From the cell containing the given text, extract its center point as [x, y] coordinate. 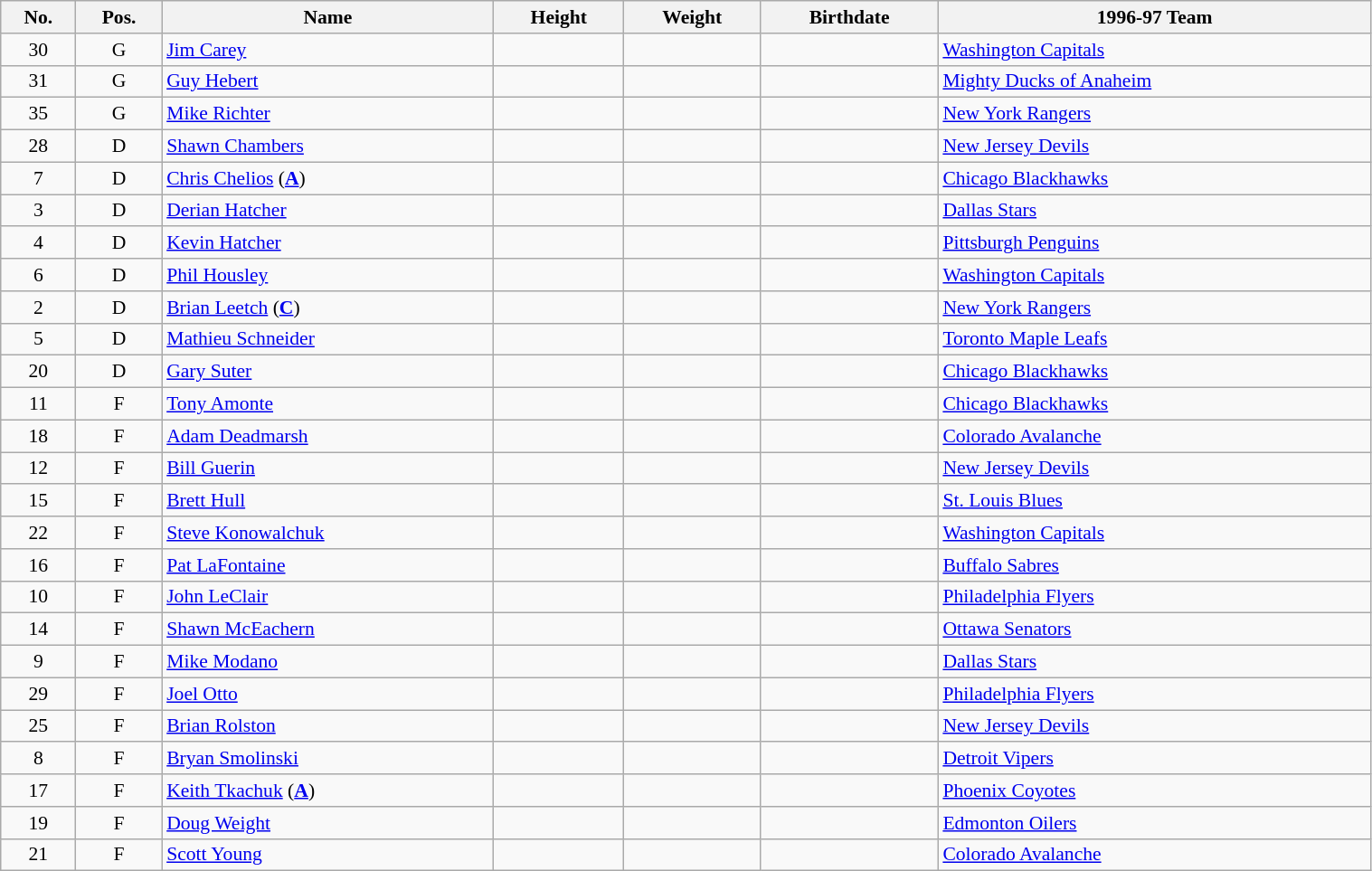
Ottawa Senators [1154, 630]
Phil Housley [327, 275]
12 [38, 469]
John LeClair [327, 597]
Bill Guerin [327, 469]
10 [38, 597]
3 [38, 211]
25 [38, 726]
Mathieu Schneider [327, 339]
Shawn McEachern [327, 630]
15 [38, 501]
Joel Otto [327, 694]
16 [38, 565]
Derian Hatcher [327, 211]
Kevin Hatcher [327, 243]
Phoenix Coyotes [1154, 791]
6 [38, 275]
Toronto Maple Leafs [1154, 339]
Tony Amonte [327, 404]
Gary Suter [327, 372]
20 [38, 372]
17 [38, 791]
No. [38, 17]
4 [38, 243]
Chris Chelios (A) [327, 178]
Brian Leetch (C) [327, 308]
Buffalo Sabres [1154, 565]
Mighty Ducks of Anaheim [1154, 81]
Pat LaFontaine [327, 565]
29 [38, 694]
Name [327, 17]
Brian Rolston [327, 726]
Doug Weight [327, 823]
Scott Young [327, 855]
7 [38, 178]
Mike Modano [327, 662]
28 [38, 147]
Pos. [119, 17]
1996-97 Team [1154, 17]
Detroit Vipers [1154, 759]
Weight [693, 17]
Mike Richter [327, 114]
14 [38, 630]
Shawn Chambers [327, 147]
Bryan Smolinski [327, 759]
Keith Tkachuk (A) [327, 791]
5 [38, 339]
2 [38, 308]
Guy Hebert [327, 81]
19 [38, 823]
30 [38, 50]
35 [38, 114]
Jim Carey [327, 50]
22 [38, 533]
18 [38, 436]
11 [38, 404]
Pittsburgh Penguins [1154, 243]
31 [38, 81]
St. Louis Blues [1154, 501]
Height [559, 17]
Brett Hull [327, 501]
Steve Konowalchuk [327, 533]
Adam Deadmarsh [327, 436]
21 [38, 855]
8 [38, 759]
Birthdate [849, 17]
Edmonton Oilers [1154, 823]
9 [38, 662]
